Provide the [X, Y] coordinate of the cell's center where the given text is located.  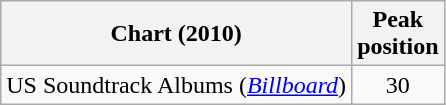
Peakposition [398, 34]
US Soundtrack Albums (Billboard) [176, 85]
Chart (2010) [176, 34]
30 [398, 85]
